Return (X, Y) of the center of cell containing provided text 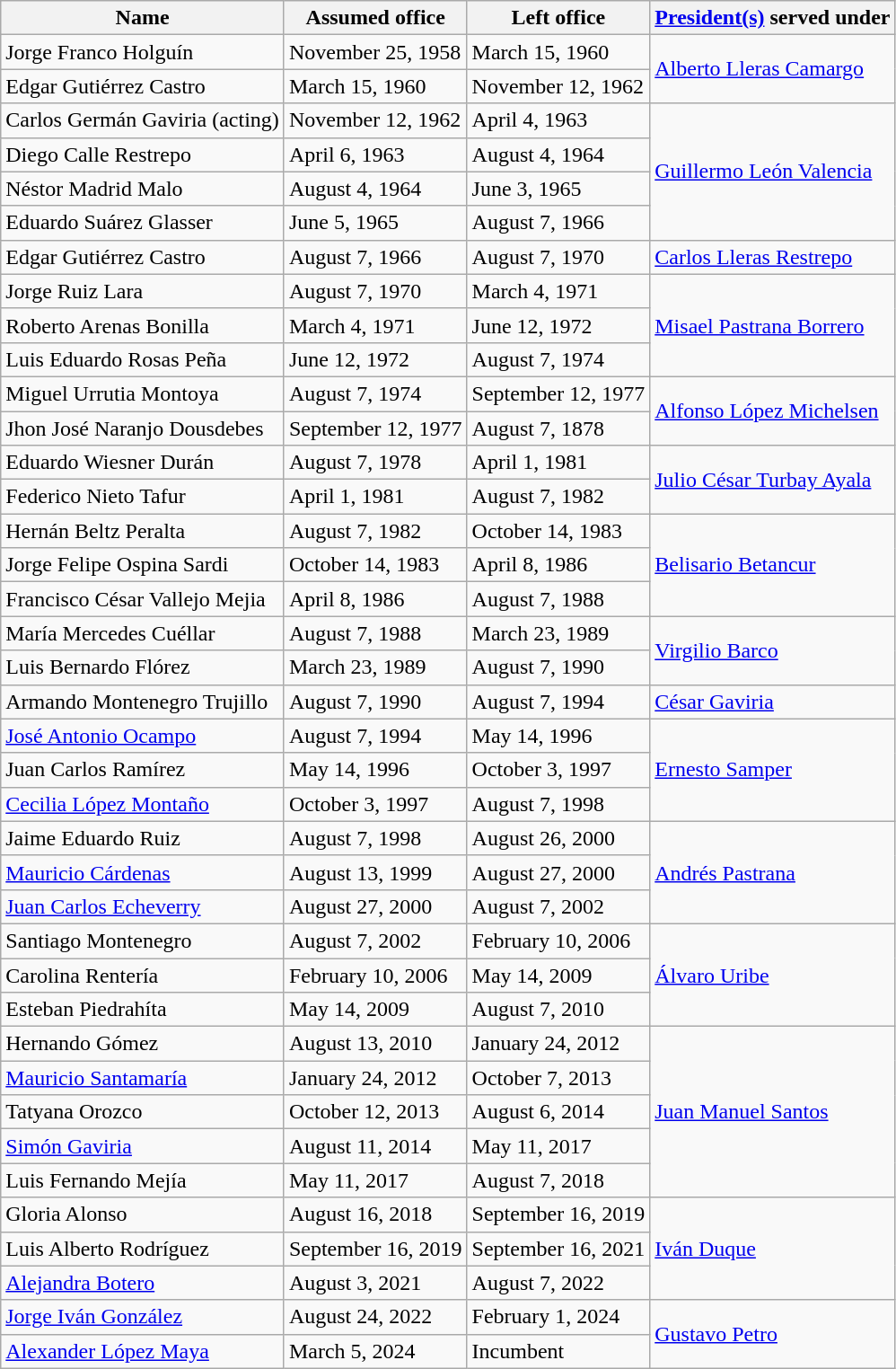
Guillermo León Valencia (772, 172)
August 24, 2022 (375, 1317)
Mauricio Santamaría (143, 1078)
Miguel Urrutia Montoya (143, 393)
Assumed office (375, 18)
August 7, 2010 (558, 1010)
August 7, 1978 (375, 463)
Gloria Alonso (143, 1214)
Eduardo Wiesner Durán (143, 463)
August 7, 1878 (558, 428)
César Gaviria (772, 702)
Álvaro Uribe (772, 975)
Néstor Madrid Malo (143, 189)
April 4, 1963 (558, 120)
Tatyana Orozco (143, 1112)
Luis Alberto Rodríguez (143, 1249)
August 6, 2014 (558, 1112)
Juan Carlos Echeverry (143, 906)
October 7, 2013 (558, 1078)
Left office (558, 18)
Cecilia López Montaño (143, 804)
Francisco César Vallejo Mejia (143, 599)
Alexander López Maya (143, 1351)
November 25, 1958 (375, 52)
Virgilio Barco (772, 650)
August 7, 2018 (558, 1180)
Armando Montenegro Trujillo (143, 702)
Carlos Germán Gaviria (acting) (143, 120)
Eduardo Suárez Glasser (143, 223)
August 11, 2014 (375, 1146)
Alberto Lleras Camargo (772, 69)
Luis Bernardo Flórez (143, 667)
Jaime Eduardo Ruiz (143, 838)
Jorge Felipe Ospina Sardi (143, 565)
Carolina Rentería (143, 975)
Esteban Piedrahíta (143, 1010)
Name (143, 18)
President(s) served under (772, 18)
March 5, 2024 (375, 1351)
Federico Nieto Tafur (143, 497)
Julio César Turbay Ayala (772, 480)
Hernán Beltz Peralta (143, 531)
Jorge Franco Holguín (143, 52)
June 5, 1965 (375, 223)
Luis Eduardo Rosas Peña (143, 359)
Andrés Pastrana (772, 872)
Gustavo Petro (772, 1334)
María Mercedes Cuéllar (143, 633)
Ernesto Samper (772, 770)
Jhon José Naranjo Dousdebes (143, 428)
October 12, 2013 (375, 1112)
Mauricio Cárdenas (143, 872)
Roberto Arenas Bonilla (143, 325)
Luis Fernando Mejía (143, 1180)
August 3, 2021 (375, 1283)
Hernando Gómez (143, 1044)
August 26, 2000 (558, 838)
Juan Carlos Ramírez (143, 770)
Jorge Iván González (143, 1317)
Carlos Lleras Restrepo (772, 257)
June 3, 1965 (558, 189)
Jorge Ruiz Lara (143, 291)
Alejandra Botero (143, 1283)
Diego Calle Restrepo (143, 155)
Juan Manuel Santos (772, 1112)
August 13, 1999 (375, 872)
August 16, 2018 (375, 1214)
February 1, 2024 (558, 1317)
August 7, 2022 (558, 1283)
Alfonso López Michelsen (772, 411)
Belisario Betancur (772, 565)
Simón Gaviria (143, 1146)
Incumbent (558, 1351)
August 13, 2010 (375, 1044)
April 6, 1963 (375, 155)
September 16, 2021 (558, 1249)
Iván Duque (772, 1249)
Misael Pastrana Borrero (772, 325)
José Antonio Ocampo (143, 736)
Santiago Montenegro (143, 941)
